Capture the cell that displays the provided text and extract its [X, Y] central coordinate. 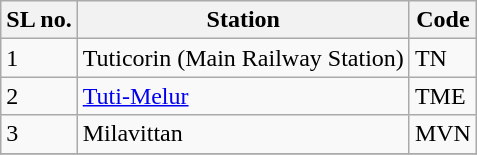
Tuti-Melur [243, 96]
Tuticorin (Main Railway Station) [243, 58]
3 [39, 134]
Milavittan [243, 134]
2 [39, 96]
TME [442, 96]
Station [243, 20]
Code [442, 20]
MVN [442, 134]
SL no. [39, 20]
TN [442, 58]
1 [39, 58]
